Return the (X, Y) coordinate for the center point of the cell that contains the specified text.  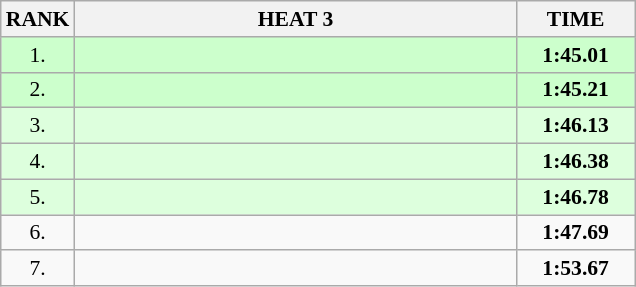
RANK (38, 19)
5. (38, 197)
3. (38, 126)
1:46.13 (576, 126)
1:53.67 (576, 269)
6. (38, 233)
1. (38, 55)
1:47.69 (576, 233)
4. (38, 162)
1:45.21 (576, 90)
TIME (576, 19)
1:46.38 (576, 162)
HEAT 3 (295, 19)
2. (38, 90)
7. (38, 269)
1:45.01 (576, 55)
1:46.78 (576, 197)
